Extract the (x, y) coordinate from the center of the cell holding the provided text.  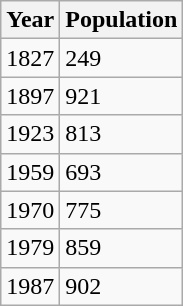
813 (122, 134)
1923 (30, 134)
1979 (30, 248)
921 (122, 96)
693 (122, 172)
1987 (30, 286)
Population (122, 20)
775 (122, 210)
859 (122, 248)
Year (30, 20)
1959 (30, 172)
902 (122, 286)
1897 (30, 96)
1970 (30, 210)
1827 (30, 58)
249 (122, 58)
